From the cell containing the given text, extract its center point as (x, y) coordinate. 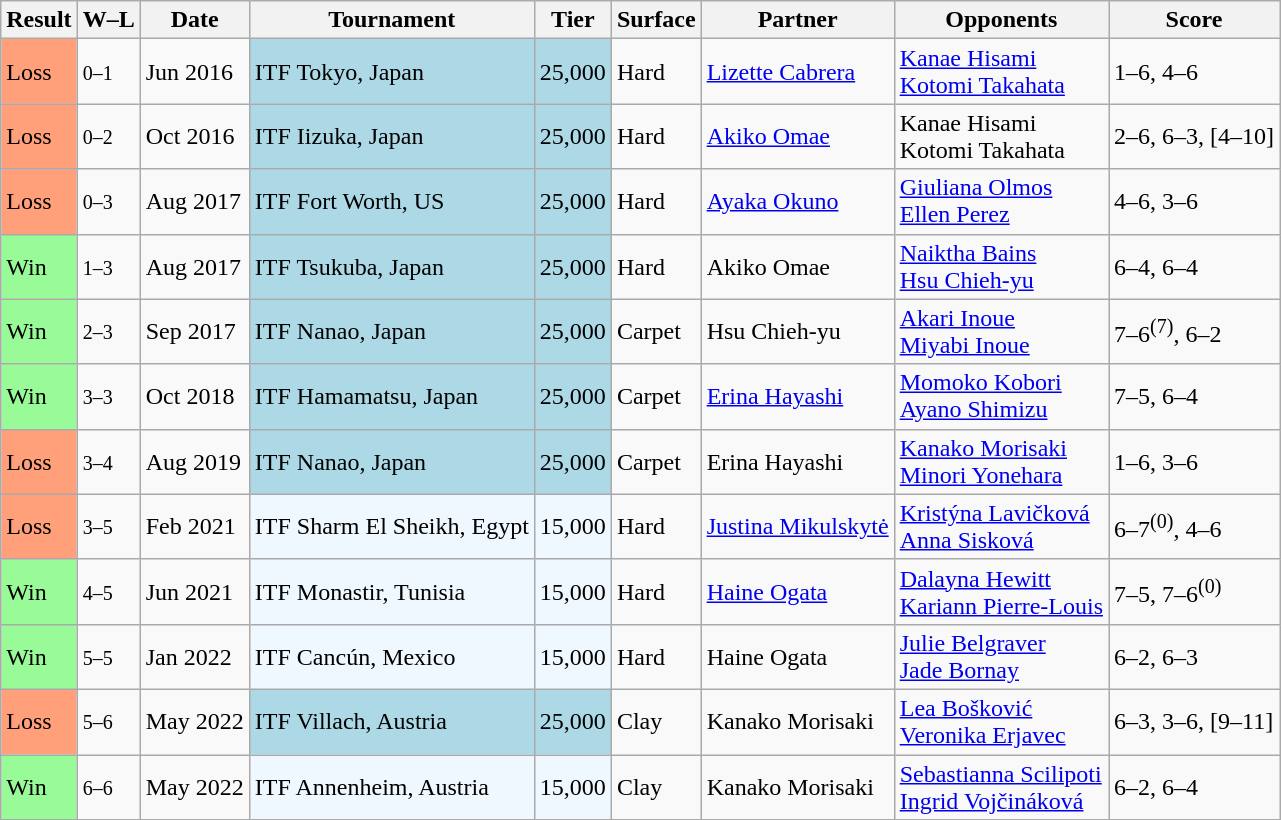
6–4, 6–4 (1194, 266)
Lea Bošković Veronika Erjavec (1001, 722)
Jun 2016 (194, 72)
1–6, 3–6 (1194, 462)
Akari Inoue Miyabi Inoue (1001, 332)
Opponents (1001, 20)
Oct 2018 (194, 396)
Date (194, 20)
Aug 2019 (194, 462)
6–3, 3–6, [9–11] (1194, 722)
0–2 (108, 136)
Jan 2022 (194, 656)
1–3 (108, 266)
7–5, 7–6(0) (1194, 592)
ITF Villach, Austria (392, 722)
W–L (108, 20)
0–1 (108, 72)
Tournament (392, 20)
7–5, 6–4 (1194, 396)
Score (1194, 20)
Feb 2021 (194, 526)
Sep 2017 (194, 332)
4–5 (108, 592)
6–6 (108, 786)
Result (39, 20)
Kristýna Lavičková Anna Sisková (1001, 526)
5–5 (108, 656)
ITF Cancún, Mexico (392, 656)
ITF Annenheim, Austria (392, 786)
ITF Monastir, Tunisia (392, 592)
Dalayna Hewitt Kariann Pierre-Louis (1001, 592)
Hsu Chieh-yu (798, 332)
3–4 (108, 462)
Partner (798, 20)
3–5 (108, 526)
0–3 (108, 202)
6–2, 6–4 (1194, 786)
6–7(0), 4–6 (1194, 526)
Tier (572, 20)
4–6, 3–6 (1194, 202)
Momoko Kobori Ayano Shimizu (1001, 396)
7–6(7), 6–2 (1194, 332)
ITF Sharm El Sheikh, Egypt (392, 526)
Justina Mikulskytė (798, 526)
2–6, 6–3, [4–10] (1194, 136)
3–3 (108, 396)
Oct 2016 (194, 136)
ITF Hamamatsu, Japan (392, 396)
Ayaka Okuno (798, 202)
ITF Iizuka, Japan (392, 136)
Julie Belgraver Jade Bornay (1001, 656)
ITF Tokyo, Japan (392, 72)
ITF Fort Worth, US (392, 202)
Naiktha Bains Hsu Chieh-yu (1001, 266)
Lizette Cabrera (798, 72)
1–6, 4–6 (1194, 72)
2–3 (108, 332)
Kanako Morisaki Minori Yonehara (1001, 462)
6–2, 6–3 (1194, 656)
Sebastianna Scilipoti Ingrid Vojčináková (1001, 786)
ITF Tsukuba, Japan (392, 266)
Giuliana Olmos Ellen Perez (1001, 202)
Surface (656, 20)
Jun 2021 (194, 592)
5–6 (108, 722)
